Return (X, Y) of the center of cell containing provided text 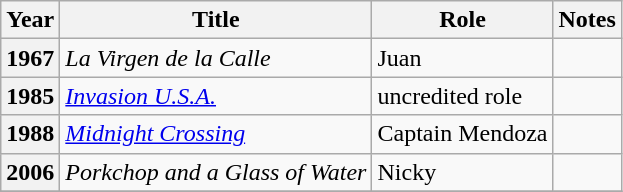
2006 (30, 172)
Notes (587, 20)
Invasion U.S.A. (216, 96)
La Virgen de la Calle (216, 58)
Nicky (462, 172)
Year (30, 20)
Title (216, 20)
Captain Mendoza (462, 134)
Midnight Crossing (216, 134)
uncredited role (462, 96)
1967 (30, 58)
Role (462, 20)
Porkchop and a Glass of Water (216, 172)
1988 (30, 134)
1985 (30, 96)
Juan (462, 58)
